Extract the (x, y) coordinate from the center of the cell holding the provided text.  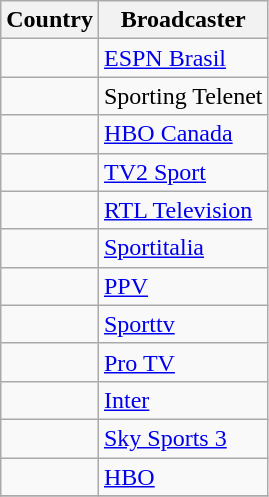
TV2 Sport (183, 172)
Broadcaster (183, 20)
RTL Television (183, 210)
Sporttv (183, 324)
Country (50, 20)
HBO Canada (183, 134)
Inter (183, 400)
Sporting Telenet (183, 96)
HBO (183, 477)
Sky Sports 3 (183, 438)
Sportitalia (183, 248)
PPV (183, 286)
ESPN Brasil (183, 58)
Pro TV (183, 362)
